Provide the [x, y] coordinate of the cell's center where the given text is located.  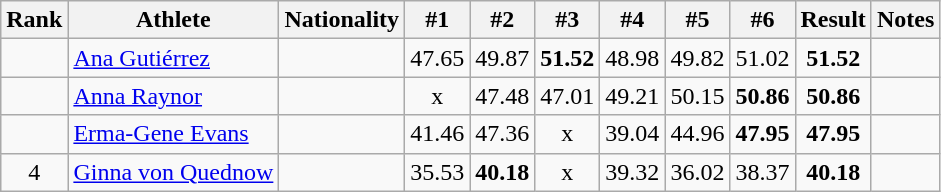
Nationality [342, 20]
Anna Raynor [174, 96]
47.65 [438, 58]
4 [34, 172]
#5 [698, 20]
Result [833, 20]
#3 [568, 20]
#1 [438, 20]
49.82 [698, 58]
44.96 [698, 134]
39.04 [632, 134]
Notes [905, 20]
49.21 [632, 96]
39.32 [632, 172]
50.15 [698, 96]
38.37 [762, 172]
47.01 [568, 96]
48.98 [632, 58]
49.87 [502, 58]
Ana Gutiérrez [174, 58]
#6 [762, 20]
Rank [34, 20]
51.02 [762, 58]
47.48 [502, 96]
#2 [502, 20]
Erma-Gene Evans [174, 134]
35.53 [438, 172]
47.36 [502, 134]
36.02 [698, 172]
Athlete [174, 20]
41.46 [438, 134]
Ginna von Quednow [174, 172]
#4 [632, 20]
